Output the [X, Y] coordinate of the center of the cell containing the given text.  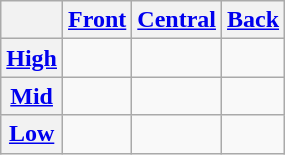
Front [98, 20]
Central [177, 20]
Low [32, 134]
High [32, 58]
Back [254, 20]
Mid [32, 96]
